Return (X, Y) of the center of cell containing provided text 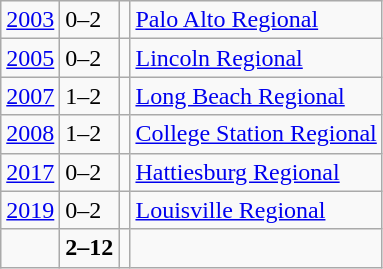
2003 (30, 20)
Hattiesburg Regional (256, 172)
2005 (30, 58)
2019 (30, 210)
Lincoln Regional (256, 58)
2–12 (90, 248)
Long Beach Regional (256, 96)
Palo Alto Regional (256, 20)
2017 (30, 172)
Louisville Regional (256, 210)
College Station Regional (256, 134)
2007 (30, 96)
2008 (30, 134)
